Determine the [X, Y] coordinate at the center of the cell enclosing the given text.  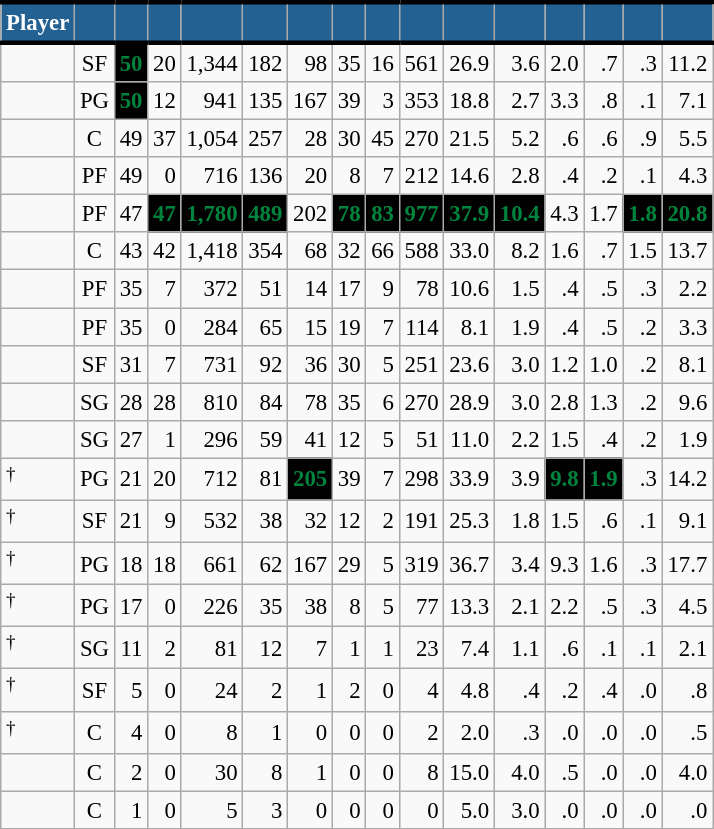
354 [266, 251]
1.0 [604, 364]
.9 [642, 139]
Player [38, 22]
20.8 [687, 214]
212 [422, 176]
561 [422, 62]
136 [266, 176]
7.4 [469, 648]
3.9 [519, 479]
1.3 [604, 402]
11.0 [469, 439]
135 [266, 101]
319 [422, 563]
27 [130, 439]
36 [310, 364]
977 [422, 214]
489 [266, 214]
10.4 [519, 214]
1,054 [212, 139]
41 [310, 439]
731 [212, 364]
716 [212, 176]
23 [422, 648]
4.8 [469, 690]
353 [422, 101]
13.7 [687, 251]
33.9 [469, 479]
532 [212, 521]
6 [382, 402]
588 [422, 251]
26.9 [469, 62]
298 [422, 479]
19 [348, 327]
182 [266, 62]
25.3 [469, 521]
24 [212, 690]
45 [382, 139]
9.3 [564, 563]
62 [266, 563]
8.2 [519, 251]
1.2 [564, 364]
31 [130, 364]
29 [348, 563]
11 [130, 648]
14.6 [469, 176]
2.7 [519, 101]
59 [266, 439]
98 [310, 62]
11.2 [687, 62]
28.9 [469, 402]
37 [164, 139]
202 [310, 214]
372 [212, 289]
226 [212, 606]
13.3 [469, 606]
5.0 [469, 810]
14.2 [687, 479]
15 [310, 327]
941 [212, 101]
9.1 [687, 521]
1,418 [212, 251]
4.5 [687, 606]
37.9 [469, 214]
14 [310, 289]
1,344 [212, 62]
15.0 [469, 772]
810 [212, 402]
3.4 [519, 563]
712 [212, 479]
68 [310, 251]
23.6 [469, 364]
18.8 [469, 101]
83 [382, 214]
284 [212, 327]
84 [266, 402]
42 [164, 251]
5.2 [519, 139]
251 [422, 364]
661 [212, 563]
43 [130, 251]
77 [422, 606]
16 [382, 62]
9.8 [564, 479]
205 [310, 479]
92 [266, 364]
1.1 [519, 648]
66 [382, 251]
9.6 [687, 402]
5.5 [687, 139]
114 [422, 327]
3.6 [519, 62]
36.7 [469, 563]
7.1 [687, 101]
1.7 [604, 214]
1,780 [212, 214]
21.5 [469, 139]
65 [266, 327]
10.6 [469, 289]
296 [212, 439]
17.7 [687, 563]
191 [422, 521]
257 [266, 139]
33.0 [469, 251]
